Detect which cell encompasses the target text, then output its (x, y) center coordinate. 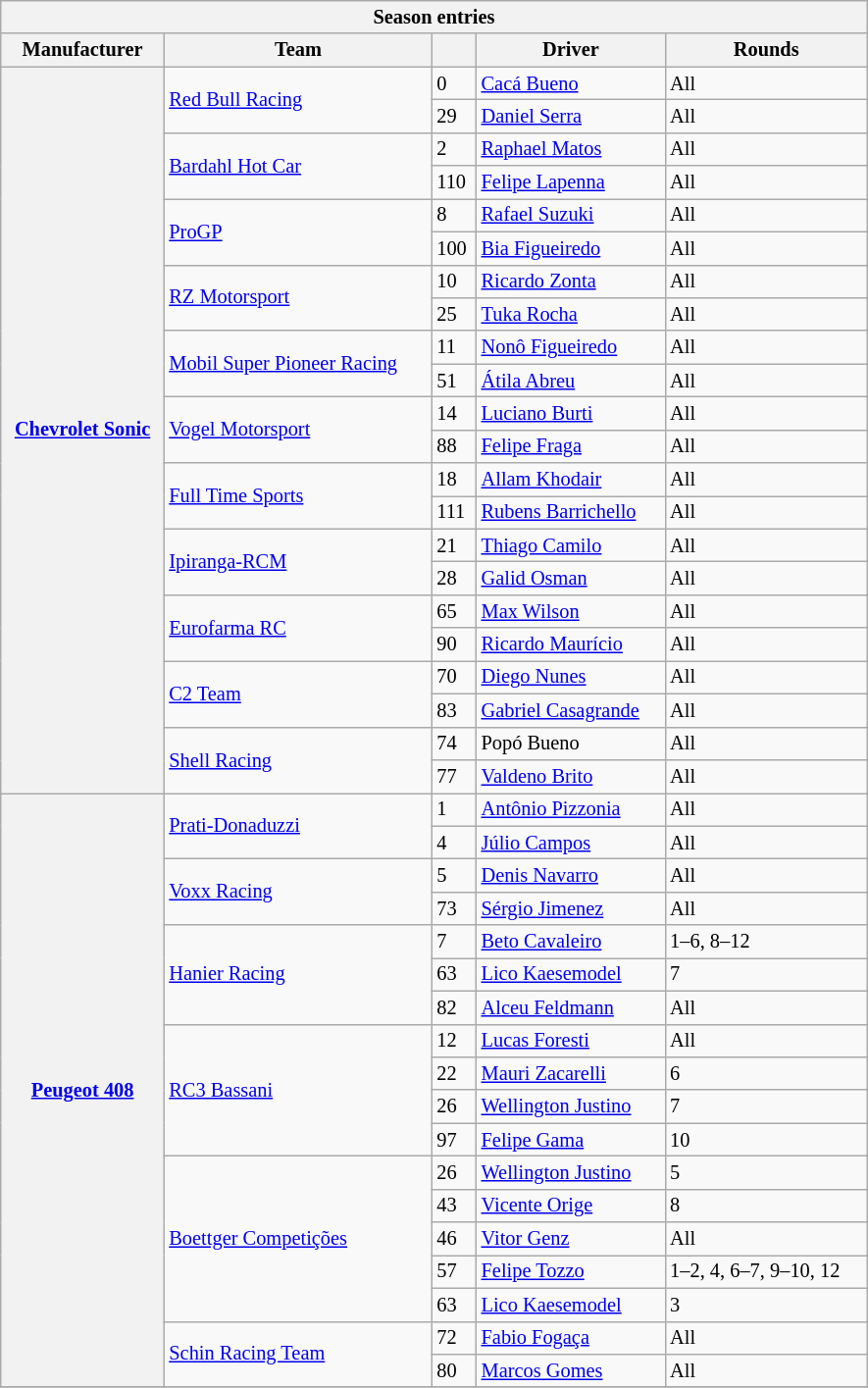
Mauri Zacarelli (571, 1073)
100 (453, 248)
3 (766, 1305)
Shell Racing (298, 759)
Felipe Lapenna (571, 182)
29 (453, 116)
25 (453, 314)
Daniel Serra (571, 116)
74 (453, 744)
28 (453, 578)
Hanier Racing (298, 975)
Galid Osman (571, 578)
Átila Abreu (571, 381)
83 (453, 710)
1–2, 4, 6–7, 9–10, 12 (766, 1271)
Gabriel Casagrande (571, 710)
Max Wilson (571, 611)
Team (298, 50)
21 (453, 545)
43 (453, 1206)
Full Time Sports (298, 496)
Felipe Fraga (571, 446)
Lucas Foresti (571, 1041)
RZ Motorsport (298, 298)
Sérgio Jimenez (571, 908)
Beto Cavaleiro (571, 942)
Cacá Bueno (571, 83)
88 (453, 446)
97 (453, 1140)
Ipiranga-RCM (298, 561)
Prati-Donaduzzi (298, 826)
Bia Figueiredo (571, 248)
14 (453, 413)
Tuka Rocha (571, 314)
0 (453, 83)
82 (453, 1007)
73 (453, 908)
Ricardo Maurício (571, 644)
Rafael Suzuki (571, 215)
Schin Racing Team (298, 1354)
Driver (571, 50)
72 (453, 1338)
46 (453, 1239)
Ricardo Zonta (571, 282)
70 (453, 677)
1–6, 8–12 (766, 942)
Rounds (766, 50)
Manufacturer (82, 50)
Luciano Burti (571, 413)
Vicente Orige (571, 1206)
11 (453, 347)
Raphael Matos (571, 149)
Voxx Racing (298, 891)
Chevrolet Sonic (82, 430)
110 (453, 182)
Eurofarma RC (298, 628)
18 (453, 480)
57 (453, 1271)
RC3 Bassani (298, 1091)
Antônio Pizzonia (571, 809)
C2 Team (298, 693)
Felipe Gama (571, 1140)
Alceu Feldmann (571, 1007)
Season entries (434, 17)
90 (453, 644)
80 (453, 1370)
Denis Navarro (571, 875)
2 (453, 149)
22 (453, 1073)
4 (453, 843)
12 (453, 1041)
6 (766, 1073)
Thiago Camilo (571, 545)
Fabio Fogaça (571, 1338)
Rubens Barrichello (571, 512)
51 (453, 381)
Diego Nunes (571, 677)
Allam Khodair (571, 480)
1 (453, 809)
Peugeot 408 (82, 1090)
Boettger Competições (298, 1238)
Júlio Campos (571, 843)
Valdeno Brito (571, 776)
77 (453, 776)
Marcos Gomes (571, 1370)
65 (453, 611)
111 (453, 512)
Popó Bueno (571, 744)
Felipe Tozzo (571, 1271)
Red Bull Racing (298, 100)
Mobil Super Pioneer Racing (298, 363)
Vitor Genz (571, 1239)
Nonô Figueiredo (571, 347)
ProGP (298, 231)
Vogel Motorsport (298, 430)
Bardahl Hot Car (298, 165)
